Find where the given text appears and provide that cell's center as (X, Y) coordinate. 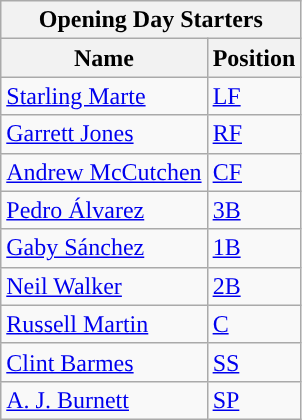
Gaby Sánchez (104, 248)
Position (254, 58)
Clint Barmes (104, 362)
1B (254, 248)
RF (254, 134)
Andrew McCutchen (104, 172)
Name (104, 58)
SP (254, 400)
C (254, 324)
SS (254, 362)
Neil Walker (104, 286)
Garrett Jones (104, 134)
3B (254, 210)
Starling Marte (104, 96)
CF (254, 172)
2B (254, 286)
A. J. Burnett (104, 400)
Pedro Álvarez (104, 210)
Russell Martin (104, 324)
Opening Day Starters (151, 20)
LF (254, 96)
